Search for the cell housing the specified text and yield its (X, Y) center coordinate. 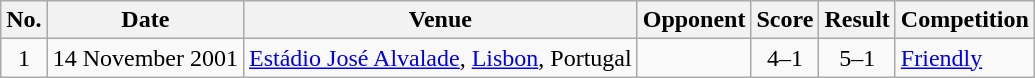
Result (857, 20)
1 (24, 58)
Score (785, 20)
Venue (441, 20)
4–1 (785, 58)
Estádio José Alvalade, Lisbon, Portugal (441, 58)
No. (24, 20)
Competition (964, 20)
Opponent (694, 20)
Friendly (964, 58)
14 November 2001 (145, 58)
5–1 (857, 58)
Date (145, 20)
